Scan for the cell matching the given text and deliver its [x, y] coordinate at center. 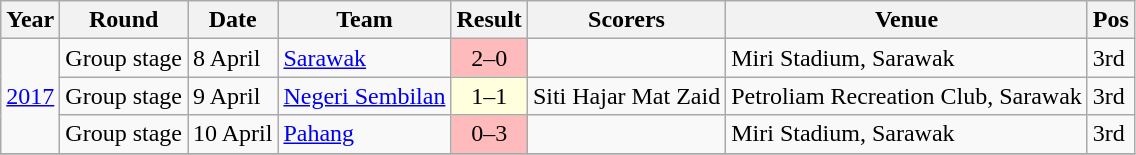
Sarawak [364, 58]
Petroliam Recreation Club, Sarawak [907, 96]
Round [124, 20]
Pos [1110, 20]
9 April [233, 96]
Year [30, 20]
0–3 [489, 134]
2–0 [489, 58]
1–1 [489, 96]
Result [489, 20]
Siti Hajar Mat Zaid [626, 96]
Negeri Sembilan [364, 96]
8 April [233, 58]
Date [233, 20]
2017 [30, 96]
Scorers [626, 20]
Pahang [364, 134]
Venue [907, 20]
Team [364, 20]
10 April [233, 134]
